Provide the (x, y) coordinate of the cell's center where the given text is located.  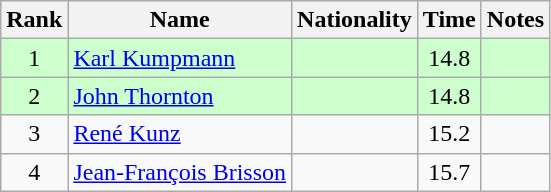
4 (34, 172)
John Thornton (180, 96)
Notes (515, 20)
Name (180, 20)
Nationality (355, 20)
Time (449, 20)
Jean-François Brisson (180, 172)
René Kunz (180, 134)
15.2 (449, 134)
1 (34, 58)
3 (34, 134)
2 (34, 96)
15.7 (449, 172)
Rank (34, 20)
Karl Kumpmann (180, 58)
